Return (X, Y) of the center of cell containing provided text 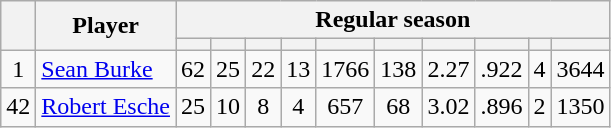
657 (346, 107)
1350 (580, 107)
3.02 (448, 107)
22 (264, 69)
3644 (580, 69)
138 (398, 69)
.896 (502, 107)
2 (540, 107)
42 (18, 107)
62 (194, 69)
10 (228, 107)
1766 (346, 69)
Regular season (394, 20)
1 (18, 69)
2.27 (448, 69)
.922 (502, 69)
13 (298, 69)
68 (398, 107)
Robert Esche (106, 107)
Player (106, 26)
Sean Burke (106, 69)
8 (264, 107)
